Locate the cell with the specified text and output its (X, Y) center coordinate. 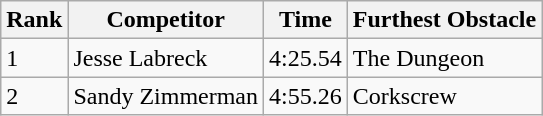
Sandy Zimmerman (166, 96)
4:25.54 (306, 58)
Time (306, 20)
1 (34, 58)
2 (34, 96)
Rank (34, 20)
Corkscrew (444, 96)
Furthest Obstacle (444, 20)
The Dungeon (444, 58)
Jesse Labreck (166, 58)
4:55.26 (306, 96)
Competitor (166, 20)
